Determine the (x, y) coordinate at the center of the cell enclosing the given text.  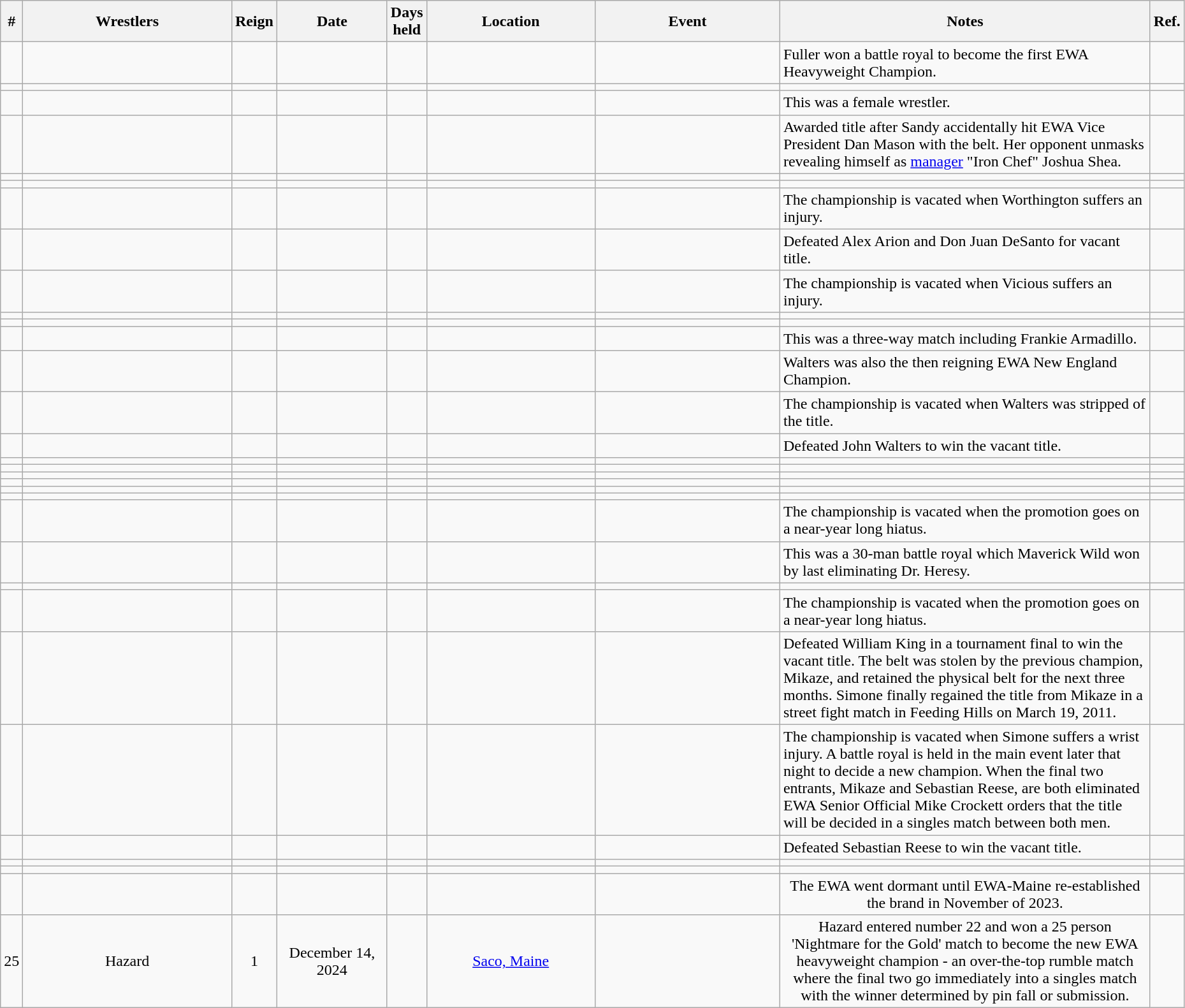
Fuller won a battle royal to become the first EWA Heavyweight Champion. (965, 62)
Defeated Alex Arion and Don Juan DeSanto for vacant title. (965, 250)
# (11, 22)
The championship is vacated when Vicious suffers an injury. (965, 291)
Hazard (127, 961)
Event (687, 22)
Notes (965, 22)
Location (511, 22)
Ref. (1167, 22)
This was a female wrestler. (965, 103)
Walters was also the then reigning EWA New England Champion. (965, 371)
This was a three-way match including Frankie Armadillo. (965, 339)
Daysheld (407, 22)
The EWA went dormant until EWA-Maine re-established the brand in November of 2023. (965, 894)
Date (331, 22)
25 (11, 961)
Wrestlers (127, 22)
Saco, Maine (511, 961)
December 14, 2024 (331, 961)
This was a 30-man battle royal which Maverick Wild won by last eliminating Dr. Heresy. (965, 562)
Defeated Sebastian Reese to win the vacant title. (965, 847)
The championship is vacated when Walters was stripped of the title. (965, 413)
Reign (254, 22)
1 (254, 961)
Defeated John Walters to win the vacant title. (965, 446)
The championship is vacated when Worthington suffers an injury. (965, 208)
